For the text-containing cell, return its midpoint in [x, y] coordinate format. 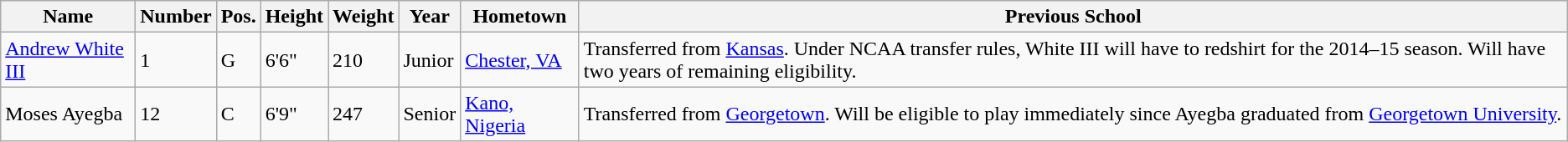
Height [294, 17]
Chester, VA [520, 60]
210 [364, 60]
Number [176, 17]
G [238, 60]
Junior [430, 60]
6'9" [294, 114]
Kano, Nigeria [520, 114]
C [238, 114]
6'6" [294, 60]
247 [364, 114]
Hometown [520, 17]
Weight [364, 17]
12 [176, 114]
Previous School [1073, 17]
Andrew White III [69, 60]
Transferred from Georgetown. Will be eligible to play immediately since Ayegba graduated from Georgetown University. [1073, 114]
1 [176, 60]
Pos. [238, 17]
Moses Ayegba [69, 114]
Year [430, 17]
Senior [430, 114]
Name [69, 17]
